Return the [X, Y] coordinate for the center point of the cell that contains the specified text.  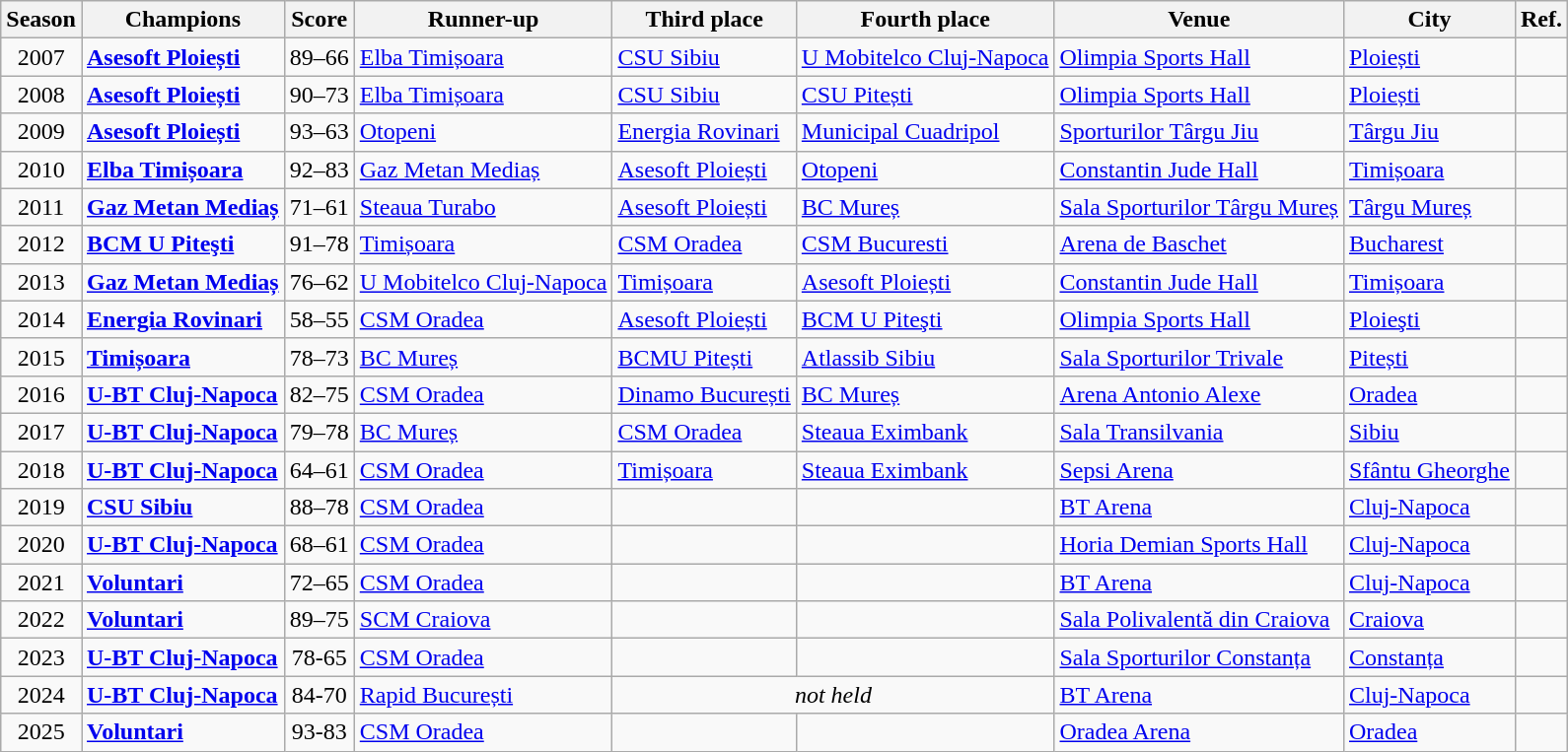
Sepsi Arena [1199, 470]
Horia Demian Sports Hall [1199, 545]
71–61 [320, 207]
89–75 [320, 620]
68–61 [320, 545]
Ref. [1540, 20]
79–78 [320, 432]
58–55 [320, 319]
2011 [41, 207]
Constanța [1429, 657]
2025 [41, 732]
2013 [41, 282]
BCMU Pitești [704, 357]
2020 [41, 545]
Venue [1199, 20]
89–66 [320, 57]
2008 [41, 95]
Arena Antonio Alexe [1199, 394]
SCM Craiova [483, 620]
2022 [41, 620]
Sfântu Gheorghe [1429, 470]
82–75 [320, 394]
Sala Sporturilor Târgu Mureș [1199, 207]
Târgu Mureș [1429, 207]
CSU Pitești [925, 95]
2015 [41, 357]
78–73 [320, 357]
90–73 [320, 95]
2016 [41, 394]
Dinamo București [704, 394]
Season [41, 20]
2010 [41, 170]
84-70 [320, 695]
Craiova [1429, 620]
Rapid București [483, 695]
2021 [41, 582]
2007 [41, 57]
not held [833, 695]
City [1429, 20]
88–78 [320, 508]
Pitești [1429, 357]
Atlassib Sibiu [925, 357]
Third place [704, 20]
Runner-up [483, 20]
2012 [41, 244]
Sporturilor Târgu Jiu [1199, 132]
Champions [182, 20]
Târgu Jiu [1429, 132]
Sala Sporturilor Constanța [1199, 657]
Ploieşti [1429, 319]
2009 [41, 132]
78-65 [320, 657]
92–83 [320, 170]
2023 [41, 657]
72–65 [320, 582]
Sala Transilvania [1199, 432]
Sala Sporturilor Trivale [1199, 357]
Fourth place [925, 20]
2019 [41, 508]
64–61 [320, 470]
2024 [41, 695]
Steaua Turabo [483, 207]
2014 [41, 319]
91–78 [320, 244]
2017 [41, 432]
Arena de Baschet [1199, 244]
CSM Bucuresti [925, 244]
2018 [41, 470]
Score [320, 20]
Oradea Arena [1199, 732]
Municipal Cuadripol [925, 132]
Sala Polivalentă din Craiova [1199, 620]
76–62 [320, 282]
93-83 [320, 732]
Bucharest [1429, 244]
93–63 [320, 132]
Sibiu [1429, 432]
